Locate the cell with the specified text and output its [x, y] center coordinate. 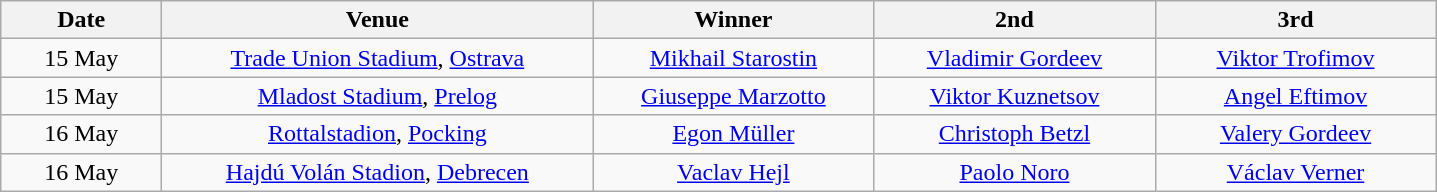
3rd [1296, 20]
Rottalstadion, Pocking [378, 134]
Vladimir Gordeev [1014, 58]
Christoph Betzl [1014, 134]
Hajdú Volán Stadion, Debrecen [378, 172]
Viktor Trofimov [1296, 58]
Paolo Noro [1014, 172]
Angel Eftimov [1296, 96]
Date [82, 20]
2nd [1014, 20]
Venue [378, 20]
Egon Müller [734, 134]
Giuseppe Marzotto [734, 96]
Winner [734, 20]
Trade Union Stadium, Ostrava [378, 58]
Václav Verner [1296, 172]
Valery Gordeev [1296, 134]
Vaclav Hejl [734, 172]
Mladost Stadium, Prelog [378, 96]
Viktor Kuznetsov [1014, 96]
Mikhail Starostin [734, 58]
